Provide the (X, Y) coordinate of the cell's center where the given text is located.  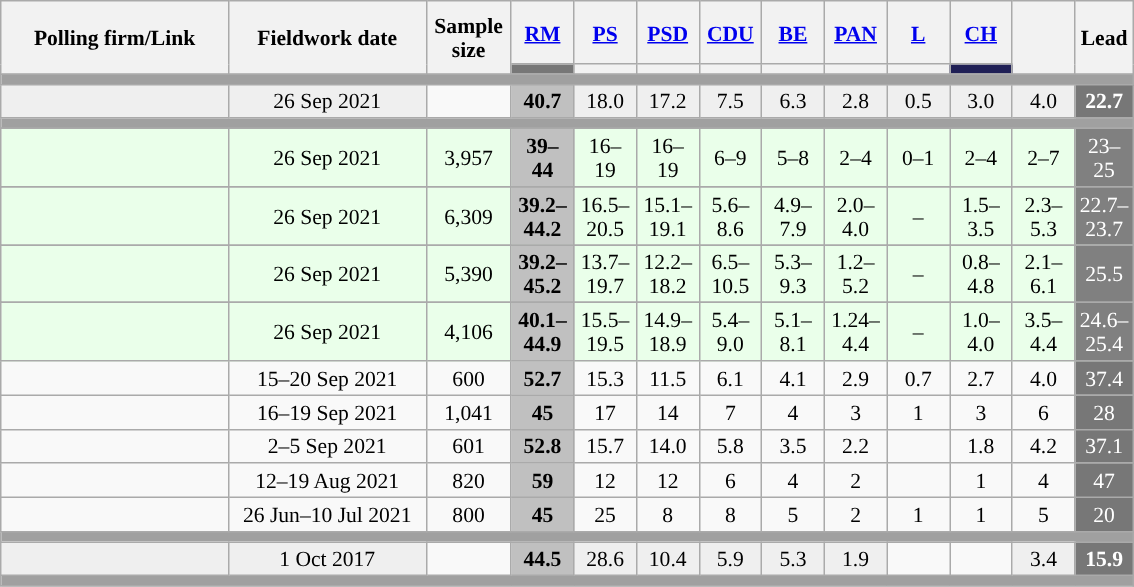
16.5–20.5 (606, 216)
11.5 (668, 378)
3.5–4.4 (1044, 332)
17 (606, 412)
5.4–9.0 (730, 332)
6.3 (794, 101)
47 (1104, 481)
25 (606, 515)
17.2 (668, 101)
Sample size (468, 38)
5,390 (468, 274)
15–20 Sep 2021 (327, 378)
820 (468, 481)
2.0–4.0 (856, 216)
6.1 (730, 378)
44.5 (542, 559)
39.2–45.2 (542, 274)
2.2 (856, 446)
14.0 (668, 446)
23–25 (1104, 158)
18.0 (606, 101)
1.8 (982, 446)
1.5–3.5 (982, 216)
2.7 (982, 378)
2.8 (856, 101)
22.7–23.7 (1104, 216)
Lead (1104, 38)
5.8 (730, 446)
7.5 (730, 101)
1 Oct 2017 (327, 559)
52.7 (542, 378)
2–5 Sep 2021 (327, 446)
L (918, 32)
2.3–5.3 (1044, 216)
5.3 (794, 559)
Polling firm/Link (115, 38)
3.5 (794, 446)
600 (468, 378)
5.1–8.1 (794, 332)
5.6–8.6 (730, 216)
15.1–19.1 (668, 216)
15.3 (606, 378)
0.5 (918, 101)
601 (468, 446)
4.9–7.9 (794, 216)
1.9 (856, 559)
25.5 (1104, 274)
2–7 (1044, 158)
0–1 (918, 158)
0.7 (918, 378)
26 Jun–10 Jul 2021 (327, 515)
12–19 Aug 2021 (327, 481)
RM (542, 32)
5–8 (794, 158)
1.2–5.2 (856, 274)
52.8 (542, 446)
2.9 (856, 378)
2.1–6.1 (1044, 274)
28.6 (606, 559)
PSD (668, 32)
12.2–18.2 (668, 274)
0.8–4.8 (982, 274)
37.1 (1104, 446)
6–9 (730, 158)
CH (982, 32)
1.0–4.0 (982, 332)
3.0 (982, 101)
40.7 (542, 101)
800 (468, 515)
39–44 (542, 158)
1,041 (468, 412)
10.4 (668, 559)
PAN (856, 32)
24.6–25.4 (1104, 332)
22.7 (1104, 101)
15.5–19.5 (606, 332)
6,309 (468, 216)
1.24–4.4 (856, 332)
6.5–10.5 (730, 274)
4.2 (1044, 446)
3,957 (468, 158)
15.9 (1104, 559)
14.9–18.9 (668, 332)
4.1 (794, 378)
16–19 Sep 2021 (327, 412)
5.3–9.3 (794, 274)
15.7 (606, 446)
20 (1104, 515)
40.1–44.9 (542, 332)
28 (1104, 412)
37.4 (1104, 378)
BE (794, 32)
13.7–19.7 (606, 274)
14 (668, 412)
4,106 (468, 332)
59 (542, 481)
CDU (730, 32)
Fieldwork date (327, 38)
3.4 (1044, 559)
39.2–44.2 (542, 216)
5.9 (730, 559)
PS (606, 32)
7 (730, 412)
